Identify which cell holds the provided text, then report its (X, Y) central coordinate. 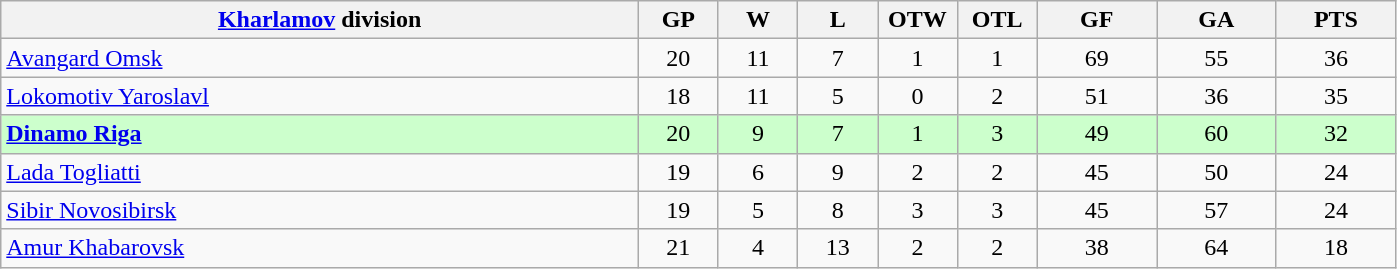
OTW (918, 20)
Dinamo Riga (320, 134)
L (838, 20)
60 (1217, 134)
35 (1336, 96)
Kharlamov division (320, 20)
51 (1097, 96)
OTL (997, 20)
38 (1097, 248)
0 (918, 96)
GA (1217, 20)
PTS (1336, 20)
13 (838, 248)
64 (1217, 248)
6 (758, 172)
69 (1097, 58)
8 (838, 210)
W (758, 20)
Sibir Novosibirsk (320, 210)
50 (1217, 172)
55 (1217, 58)
32 (1336, 134)
GP (678, 20)
49 (1097, 134)
Lokomotiv Yaroslavl (320, 96)
Lada Togliatti (320, 172)
Avangard Omsk (320, 58)
Amur Khabarovsk (320, 248)
21 (678, 248)
GF (1097, 20)
57 (1217, 210)
4 (758, 248)
